Return the (x, y) coordinate for the center point of the cell that contains the specified text.  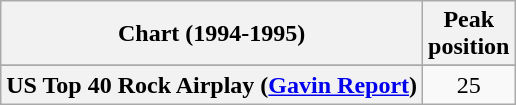
Chart (1994-1995) (212, 34)
25 (469, 85)
Peakposition (469, 34)
US Top 40 Rock Airplay (Gavin Report) (212, 85)
